Output the [x, y] coordinate of the center of the cell containing the given text.  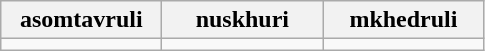
nuskhuri [242, 20]
mkhedruli [404, 20]
asomtavruli [82, 20]
